For the text-containing cell, return its midpoint in (X, Y) coordinate format. 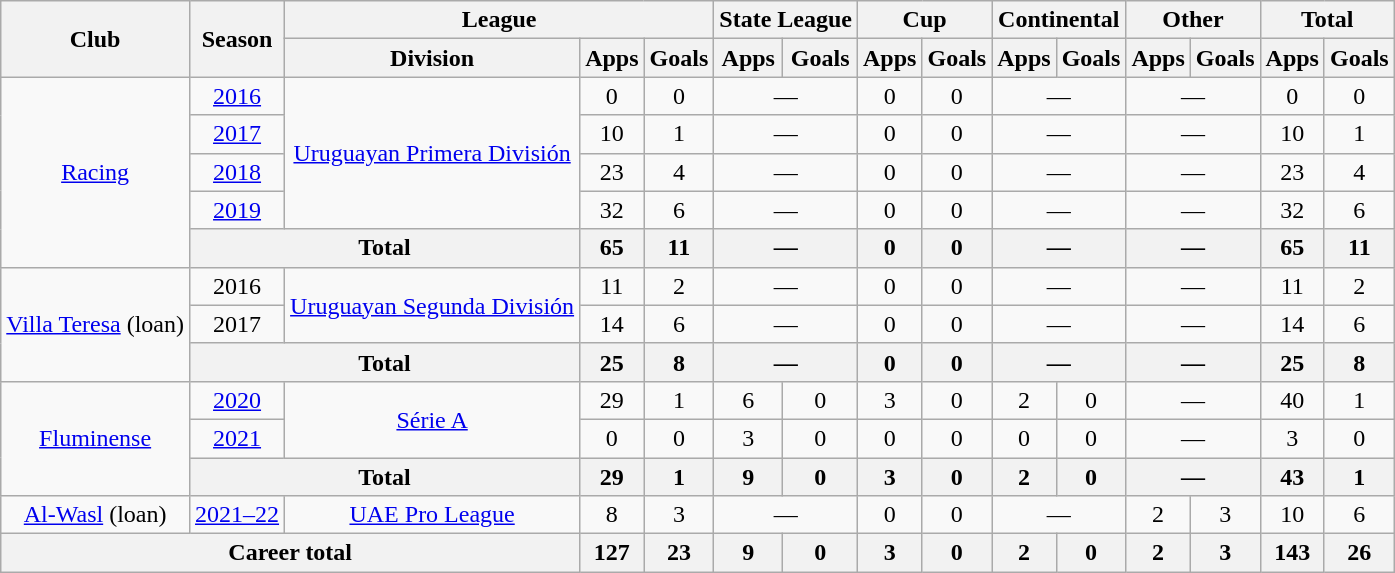
Continental (1059, 20)
127 (612, 553)
Villa Teresa (loan) (96, 324)
Other (1193, 20)
Racing (96, 172)
UAE Pro League (432, 515)
Season (238, 39)
Uruguayan Primera División (432, 153)
Al-Wasl (loan) (96, 515)
26 (1359, 553)
League (500, 20)
Division (432, 58)
Cup (925, 20)
2019 (238, 210)
Fluminense (96, 438)
2018 (238, 172)
2021–22 (238, 515)
State League (786, 20)
143 (1292, 553)
40 (1292, 400)
43 (1292, 477)
Uruguayan Segunda División (432, 305)
Club (96, 39)
Série A (432, 419)
2020 (238, 400)
2021 (238, 438)
Career total (290, 553)
